Locate the cell with the specified text and output its (X, Y) center coordinate. 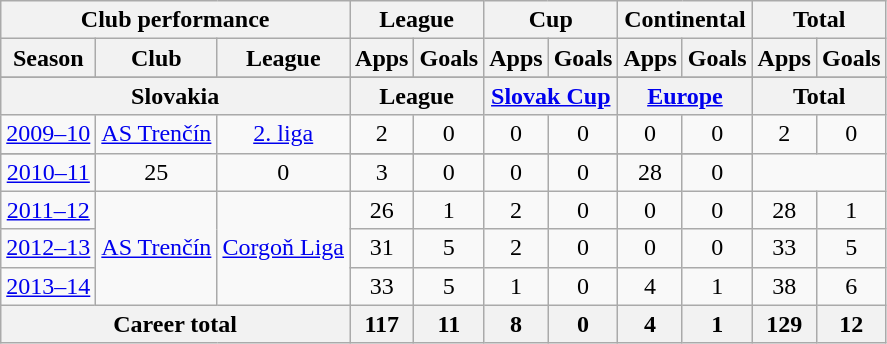
Club performance (176, 20)
2012–13 (48, 248)
25 (156, 172)
38 (784, 286)
6 (851, 286)
2013–14 (48, 286)
Continental (685, 20)
2010–11 (48, 172)
2011–12 (48, 210)
Europe (685, 96)
11 (449, 324)
12 (851, 324)
Corgoň Liga (284, 248)
2009–10 (48, 134)
26 (382, 210)
Club (156, 58)
8 (516, 324)
2. liga (284, 134)
117 (382, 324)
129 (784, 324)
Slovak Cup (551, 96)
Season (48, 58)
31 (382, 248)
Career total (176, 324)
Cup (551, 20)
Slovakia (176, 96)
3 (382, 172)
